Provide the (X, Y) coordinate of the cell's center where the given text is located.  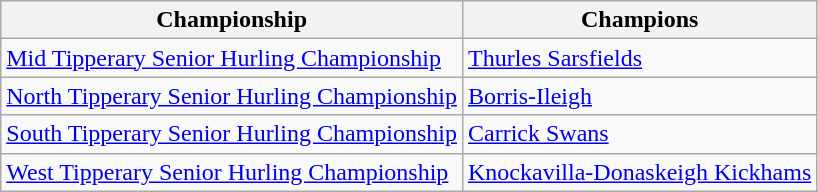
Championship (232, 20)
North Tipperary Senior Hurling Championship (232, 96)
Borris-Ileigh (639, 96)
Carrick Swans (639, 134)
Champions (639, 20)
Mid Tipperary Senior Hurling Championship (232, 58)
Knockavilla-Donaskeigh Kickhams (639, 172)
South Tipperary Senior Hurling Championship (232, 134)
Thurles Sarsfields (639, 58)
West Tipperary Senior Hurling Championship (232, 172)
